Identify which cell holds the provided text, then report its (X, Y) central coordinate. 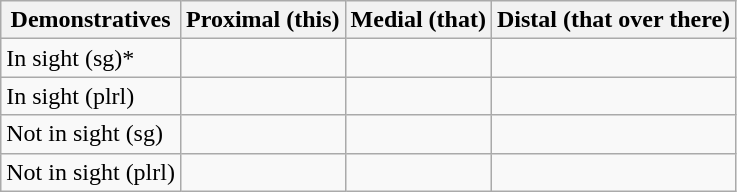
Distal (that over there) (613, 20)
In sight (sg)* (91, 58)
Not in sight (plrl) (91, 172)
Demonstratives (91, 20)
In sight (plrl) (91, 96)
Medial (that) (418, 20)
Proximal (this) (262, 20)
Not in sight (sg) (91, 134)
